From the cell containing the given text, extract its center point as (x, y) coordinate. 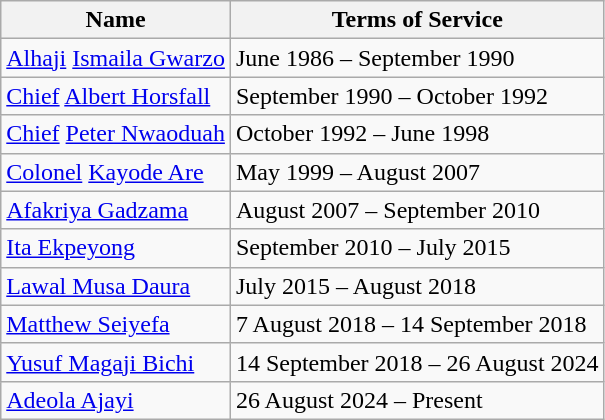
Terms of Service (417, 20)
Matthew Seiyefa (116, 324)
Chief Peter Nwaoduah (116, 134)
Lawal Musa Daura (116, 286)
Ita Ekpeyong (116, 248)
14 September 2018 – 26 August 2024 (417, 362)
7 August 2018 – 14 September 2018 (417, 324)
Afakriya Gadzama (116, 210)
Adeola Ajayi (116, 400)
Name (116, 20)
October 1992 – June 1998 (417, 134)
July 2015 – August 2018 (417, 286)
Chief Albert Horsfall (116, 96)
June 1986 – September 1990 (417, 58)
Yusuf Magaji Bichi (116, 362)
September 2010 – July 2015 (417, 248)
August 2007 – September 2010 (417, 210)
September 1990 – October 1992 (417, 96)
Alhaji Ismaila Gwarzo (116, 58)
May 1999 – August 2007 (417, 172)
Colonel Kayode Are (116, 172)
26 August 2024 – Present (417, 400)
